Identify which cell holds the provided text, then report its [X, Y] central coordinate. 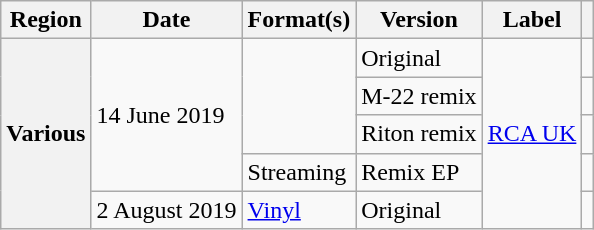
Region [46, 20]
Various [46, 134]
M-22 remix [419, 96]
Riton remix [419, 134]
Version [419, 20]
RCA UK [532, 134]
Vinyl [299, 210]
Date [166, 20]
Label [532, 20]
Remix EP [419, 172]
14 June 2019 [166, 115]
Format(s) [299, 20]
2 August 2019 [166, 210]
Streaming [299, 172]
